Locate the cell with the specified text and output its (x, y) center coordinate. 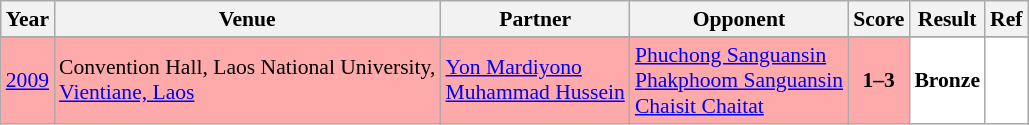
Phuchong Sanguansin Phakphoom Sanguansin Chaisit Chaitat (739, 80)
Opponent (739, 19)
2009 (28, 80)
Partner (534, 19)
Convention Hall, Laos National University, Vientiane, Laos (247, 80)
Result (947, 19)
Yon Mardiyono Muhammad Hussein (534, 80)
Score (878, 19)
Ref (1006, 19)
1–3 (878, 80)
Year (28, 19)
Bronze (947, 80)
Venue (247, 19)
